From the cell containing the given text, extract its center point as (X, Y) coordinate. 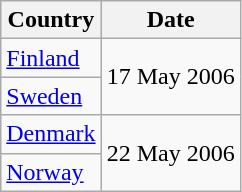
22 May 2006 (170, 153)
Denmark (51, 134)
Norway (51, 172)
Date (170, 20)
Sweden (51, 96)
17 May 2006 (170, 77)
Finland (51, 58)
Country (51, 20)
